Return [x, y] of the center of cell containing provided text 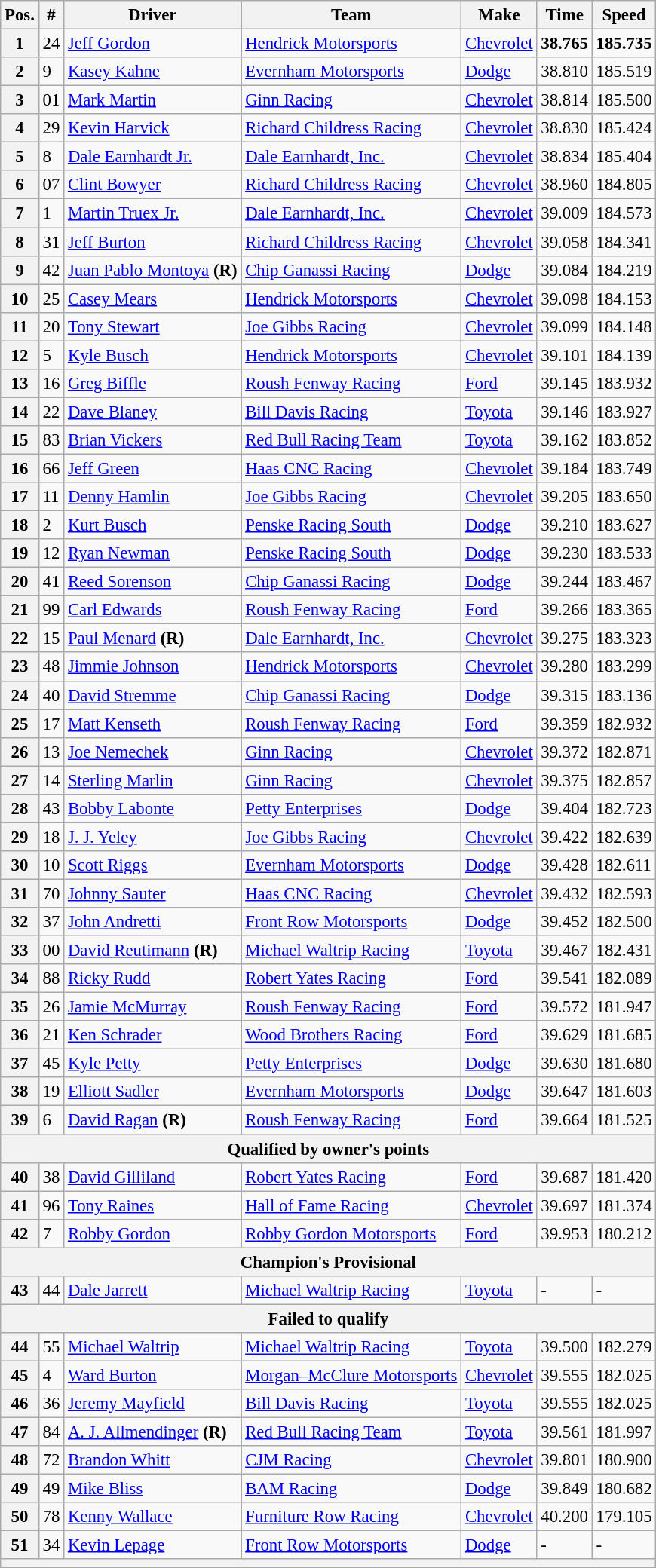
Matt Kenseth [152, 724]
Tony Stewart [152, 326]
179.105 [624, 1517]
Dale Jarrett [152, 1291]
39 [20, 1120]
Ryan Newman [152, 553]
185.500 [624, 100]
Mike Bliss [152, 1489]
39.697 [564, 1205]
Mark Martin [152, 100]
50 [20, 1517]
30 [20, 865]
40.200 [564, 1517]
27 [20, 780]
Dale Earnhardt Jr. [152, 157]
Jamie McMurray [152, 1007]
180.682 [624, 1489]
CJM Racing [351, 1460]
181.525 [624, 1120]
184.573 [624, 213]
David Ragan (R) [152, 1120]
Clint Bowyer [152, 185]
Furniture Row Racing [351, 1517]
01 [51, 100]
185.424 [624, 128]
183.749 [624, 468]
39.162 [564, 440]
Wood Brothers Racing [351, 1035]
Robby Gordon [152, 1233]
Ken Schrader [152, 1035]
23 [20, 667]
39.359 [564, 724]
39.372 [564, 752]
38.814 [564, 100]
47 [20, 1432]
Kevin Lepage [152, 1545]
46 [20, 1404]
39.145 [564, 384]
38.834 [564, 157]
183.299 [624, 667]
Jeff Green [152, 468]
39.099 [564, 326]
39.266 [564, 610]
# [51, 15]
Martin Truex Jr. [152, 213]
99 [51, 610]
39.280 [564, 667]
Denny Hamlin [152, 497]
184.805 [624, 185]
183.650 [624, 497]
39.184 [564, 468]
39.541 [564, 978]
39.432 [564, 893]
Speed [624, 15]
182.500 [624, 922]
184.219 [624, 270]
39.849 [564, 1489]
39.146 [564, 412]
181.603 [624, 1092]
38.765 [564, 44]
28 [20, 809]
Dave Blaney [152, 412]
Champion's Provisional [329, 1262]
David Stremme [152, 695]
Jeff Gordon [152, 44]
184.148 [624, 326]
183.627 [624, 525]
183.323 [624, 639]
182.639 [624, 837]
Bobby Labonte [152, 809]
Kenny Wallace [152, 1517]
39.375 [564, 780]
39.009 [564, 213]
Kyle Petty [152, 1064]
Jeremy Mayfield [152, 1404]
184.153 [624, 299]
David Reutimann (R) [152, 951]
39.210 [564, 525]
David Gilliland [152, 1177]
51 [20, 1545]
181.685 [624, 1035]
72 [51, 1460]
39.452 [564, 922]
181.997 [624, 1432]
182.593 [624, 893]
39.647 [564, 1092]
39.315 [564, 695]
182.089 [624, 978]
Carl Edwards [152, 610]
Greg Biffle [152, 384]
181.680 [624, 1064]
182.279 [624, 1347]
182.857 [624, 780]
J. J. Yeley [152, 837]
Driver [152, 15]
185.735 [624, 44]
55 [51, 1347]
185.404 [624, 157]
182.611 [624, 865]
39.428 [564, 865]
183.932 [624, 384]
Ward Burton [152, 1375]
39.687 [564, 1177]
39.098 [564, 299]
39.629 [564, 1035]
Michael Waltrip [152, 1347]
39.467 [564, 951]
Robby Gordon Motorsports [351, 1233]
181.420 [624, 1177]
Kyle Busch [152, 355]
83 [51, 440]
39.101 [564, 355]
183.927 [624, 412]
39.500 [564, 1347]
Hall of Fame Racing [351, 1205]
Pos. [20, 15]
John Andretti [152, 922]
38.830 [564, 128]
07 [51, 185]
96 [51, 1205]
Johnny Sauter [152, 893]
38.810 [564, 72]
Morgan–McClure Motorsports [351, 1375]
182.431 [624, 951]
182.871 [624, 752]
00 [51, 951]
39.244 [564, 582]
Kevin Harvick [152, 128]
39.801 [564, 1460]
Jimmie Johnson [152, 667]
3 [20, 100]
181.947 [624, 1007]
Sterling Marlin [152, 780]
39.230 [564, 553]
Juan Pablo Montoya (R) [152, 270]
Scott Riggs [152, 865]
Team [351, 15]
39.058 [564, 242]
70 [51, 893]
Kurt Busch [152, 525]
78 [51, 1517]
Casey Mears [152, 299]
84 [51, 1432]
Make [499, 15]
184.341 [624, 242]
Paul Menard (R) [152, 639]
180.212 [624, 1233]
39.561 [564, 1432]
39.404 [564, 809]
Elliott Sadler [152, 1092]
Failed to qualify [329, 1318]
39.572 [564, 1007]
38.960 [564, 185]
Time [564, 15]
Kasey Kahne [152, 72]
39.630 [564, 1064]
185.519 [624, 72]
32 [20, 922]
184.139 [624, 355]
BAM Racing [351, 1489]
39.275 [564, 639]
39.664 [564, 1120]
33 [20, 951]
A. J. Allmendinger (R) [152, 1432]
Brian Vickers [152, 440]
182.932 [624, 724]
183.467 [624, 582]
66 [51, 468]
Joe Nemechek [152, 752]
Qualified by owner's points [329, 1149]
39.422 [564, 837]
Reed Sorenson [152, 582]
39.953 [564, 1233]
39.084 [564, 270]
182.723 [624, 809]
Brandon Whitt [152, 1460]
Jeff Burton [152, 242]
183.533 [624, 553]
181.374 [624, 1205]
39.205 [564, 497]
Tony Raines [152, 1205]
183.852 [624, 440]
35 [20, 1007]
183.365 [624, 610]
183.136 [624, 695]
88 [51, 978]
Ricky Rudd [152, 978]
180.900 [624, 1460]
